Identify which cell holds the provided text, then report its [X, Y] central coordinate. 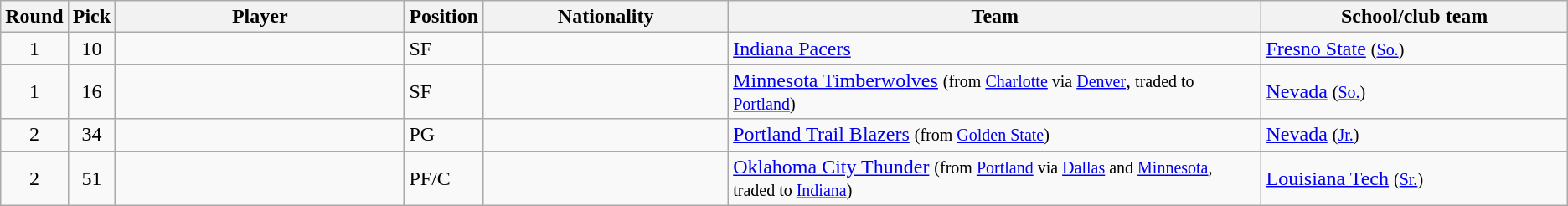
Team [995, 17]
Round [34, 17]
Nevada (So.) [1414, 92]
Minnesota Timberwolves (from Charlotte via Denver, traded to Portland) [995, 92]
PG [444, 135]
Portland Trail Blazers (from Golden State) [995, 135]
34 [91, 135]
Oklahoma City Thunder (from Portland via Dallas and Minnesota, traded to Indiana) [995, 178]
16 [91, 92]
Nevada (Jr.) [1414, 135]
10 [91, 49]
Louisiana Tech (Sr.) [1414, 178]
School/club team [1414, 17]
Fresno State (So.) [1414, 49]
Player [260, 17]
51 [91, 178]
Nationality [606, 17]
PF/C [444, 178]
Position [444, 17]
Indiana Pacers [995, 49]
Pick [91, 17]
